Find where the given text appears and provide that cell's center as (X, Y) coordinate. 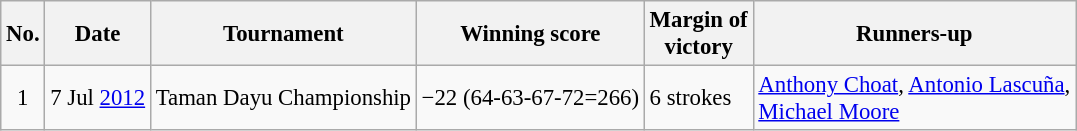
Margin ofvictory (698, 34)
Taman Dayu Championship (283, 98)
7 Jul 2012 (98, 98)
Date (98, 34)
1 (23, 98)
Winning score (530, 34)
Anthony Choat, Antonio Lascuña, Michael Moore (914, 98)
No. (23, 34)
6 strokes (698, 98)
Tournament (283, 34)
Runners-up (914, 34)
−22 (64-63-67-72=266) (530, 98)
